Detect which cell encompasses the target text, then output its (x, y) center coordinate. 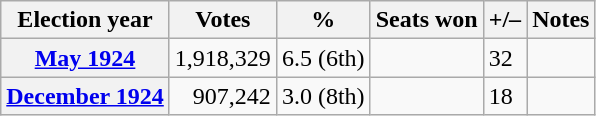
1,918,329 (222, 58)
% (323, 20)
6.5 (6th) (323, 58)
3.0 (8th) (323, 96)
Notes (561, 20)
+/– (504, 20)
32 (504, 58)
May 1924 (86, 58)
907,242 (222, 96)
December 1924 (86, 96)
Seats won (426, 20)
Votes (222, 20)
18 (504, 96)
Election year (86, 20)
